Capture the cell that displays the provided text and extract its (x, y) central coordinate. 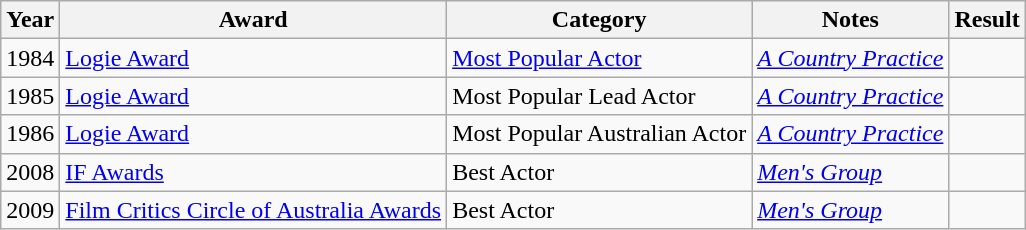
2009 (30, 210)
Award (254, 20)
Most Popular Lead Actor (600, 96)
Film Critics Circle of Australia Awards (254, 210)
IF Awards (254, 172)
Most Popular Actor (600, 58)
1985 (30, 96)
Result (987, 20)
2008 (30, 172)
Most Popular Australian Actor (600, 134)
1986 (30, 134)
Year (30, 20)
Category (600, 20)
1984 (30, 58)
Notes (850, 20)
